For the text-containing cell, return its midpoint in [X, Y] coordinate format. 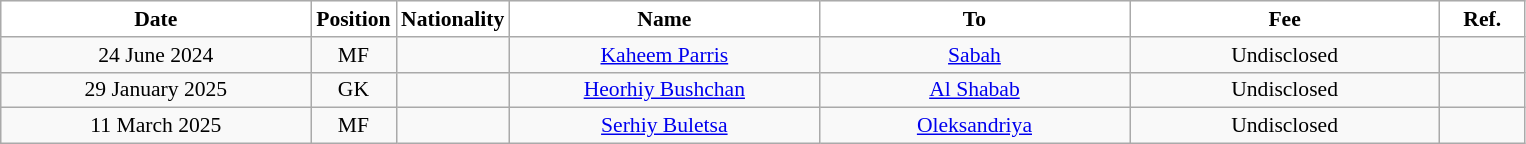
Al Shabab [974, 90]
Heorhiy Bushchan [664, 90]
Serhiy Buletsa [664, 126]
Kaheem Parris [664, 55]
Nationality [452, 19]
Oleksandriya [974, 126]
Sabah [974, 55]
To [974, 19]
24 June 2024 [156, 55]
11 March 2025 [156, 126]
Ref. [1482, 19]
Fee [1285, 19]
Date [156, 19]
29 January 2025 [156, 90]
Position [354, 19]
GK [354, 90]
Name [664, 19]
